Capture the cell that displays the provided text and extract its [x, y] central coordinate. 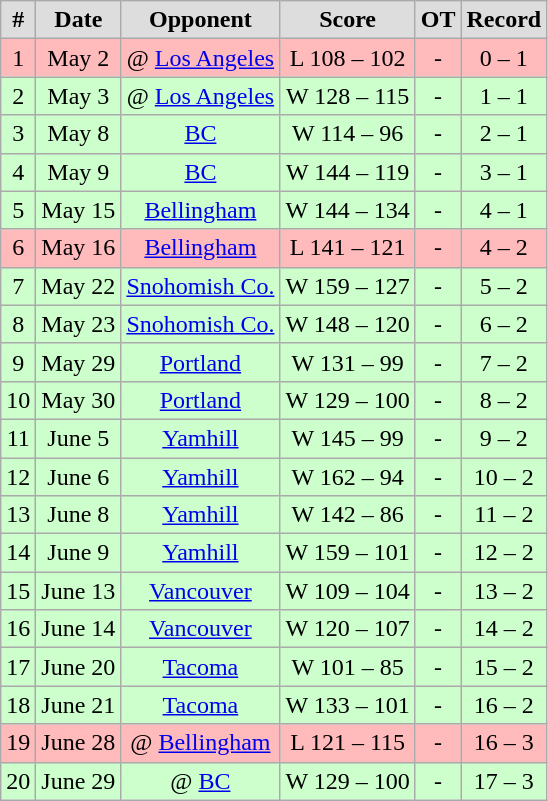
May 30 [78, 400]
May 29 [78, 362]
W 145 – 99 [348, 438]
7 [18, 286]
16 – 3 [504, 743]
8 – 2 [504, 400]
June 20 [78, 667]
L 141 – 121 [348, 248]
W 109 – 104 [348, 591]
4 [18, 172]
7 – 2 [504, 362]
June 13 [78, 591]
May 16 [78, 248]
June 8 [78, 515]
@ BC [200, 781]
18 [18, 705]
13 – 2 [504, 591]
June 28 [78, 743]
W 114 – 96 [348, 134]
3 – 1 [504, 172]
May 3 [78, 96]
3 [18, 134]
Date [78, 20]
W 159 – 101 [348, 553]
5 [18, 210]
W 159 – 127 [348, 286]
17 – 3 [504, 781]
15 – 2 [504, 667]
W 101 – 85 [348, 667]
12 – 2 [504, 553]
W 131 – 99 [348, 362]
W 142 – 86 [348, 515]
@ Bellingham [200, 743]
W 144 – 134 [348, 210]
June 21 [78, 705]
16 [18, 629]
May 15 [78, 210]
12 [18, 477]
W 162 – 94 [348, 477]
W 120 – 107 [348, 629]
W 133 – 101 [348, 705]
11 [18, 438]
Score [348, 20]
May 23 [78, 324]
Opponent [200, 20]
W 148 – 120 [348, 324]
OT [438, 20]
15 [18, 591]
1 [18, 58]
20 [18, 781]
16 – 2 [504, 705]
11 – 2 [504, 515]
5 – 2 [504, 286]
8 [18, 324]
June 6 [78, 477]
10 – 2 [504, 477]
May 9 [78, 172]
June 9 [78, 553]
6 – 2 [504, 324]
17 [18, 667]
L 108 – 102 [348, 58]
10 [18, 400]
May 2 [78, 58]
0 – 1 [504, 58]
9 – 2 [504, 438]
May 8 [78, 134]
May 22 [78, 286]
1 – 1 [504, 96]
2 – 1 [504, 134]
14 [18, 553]
4 – 2 [504, 248]
14 – 2 [504, 629]
9 [18, 362]
W 144 – 119 [348, 172]
2 [18, 96]
Record [504, 20]
June 5 [78, 438]
June 14 [78, 629]
13 [18, 515]
W 128 – 115 [348, 96]
6 [18, 248]
June 29 [78, 781]
# [18, 20]
L 121 – 115 [348, 743]
4 – 1 [504, 210]
19 [18, 743]
